Locate the cell with the specified text and output its [x, y] center coordinate. 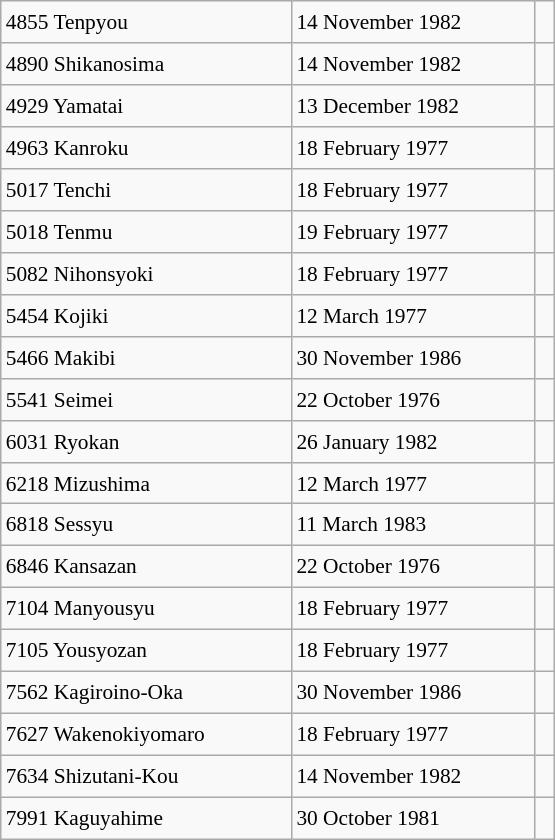
7627 Wakenokiyomaro [146, 735]
5018 Tenmu [146, 232]
5541 Seimei [146, 399]
19 February 1977 [412, 232]
4929 Yamatai [146, 106]
4963 Kanroku [146, 148]
30 October 1981 [412, 818]
6218 Mizushima [146, 483]
7104 Manyousyu [146, 609]
7562 Kagiroino-Oka [146, 693]
7991 Kaguyahime [146, 818]
6846 Kansazan [146, 567]
6031 Ryokan [146, 441]
13 December 1982 [412, 106]
5082 Nihonsyoki [146, 274]
4890 Shikanosima [146, 64]
6818 Sessyu [146, 525]
5466 Makibi [146, 357]
5017 Tenchi [146, 190]
26 January 1982 [412, 441]
11 March 1983 [412, 525]
4855 Tenpyou [146, 22]
7634 Shizutani-Kou [146, 776]
7105 Yousyozan [146, 651]
5454 Kojiki [146, 315]
